Search for the cell housing the specified text and yield its [x, y] center coordinate. 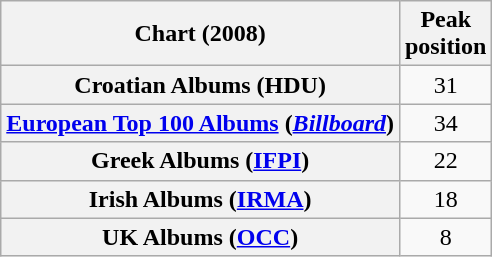
Greek Albums (IFPI) [200, 161]
UK Albums (OCC) [200, 237]
8 [445, 237]
Irish Albums (IRMA) [200, 199]
22 [445, 161]
European Top 100 Albums (Billboard) [200, 123]
Peakposition [445, 34]
31 [445, 85]
34 [445, 123]
Croatian Albums (HDU) [200, 85]
Chart (2008) [200, 34]
18 [445, 199]
